Detect which cell encompasses the target text, then output its (x, y) center coordinate. 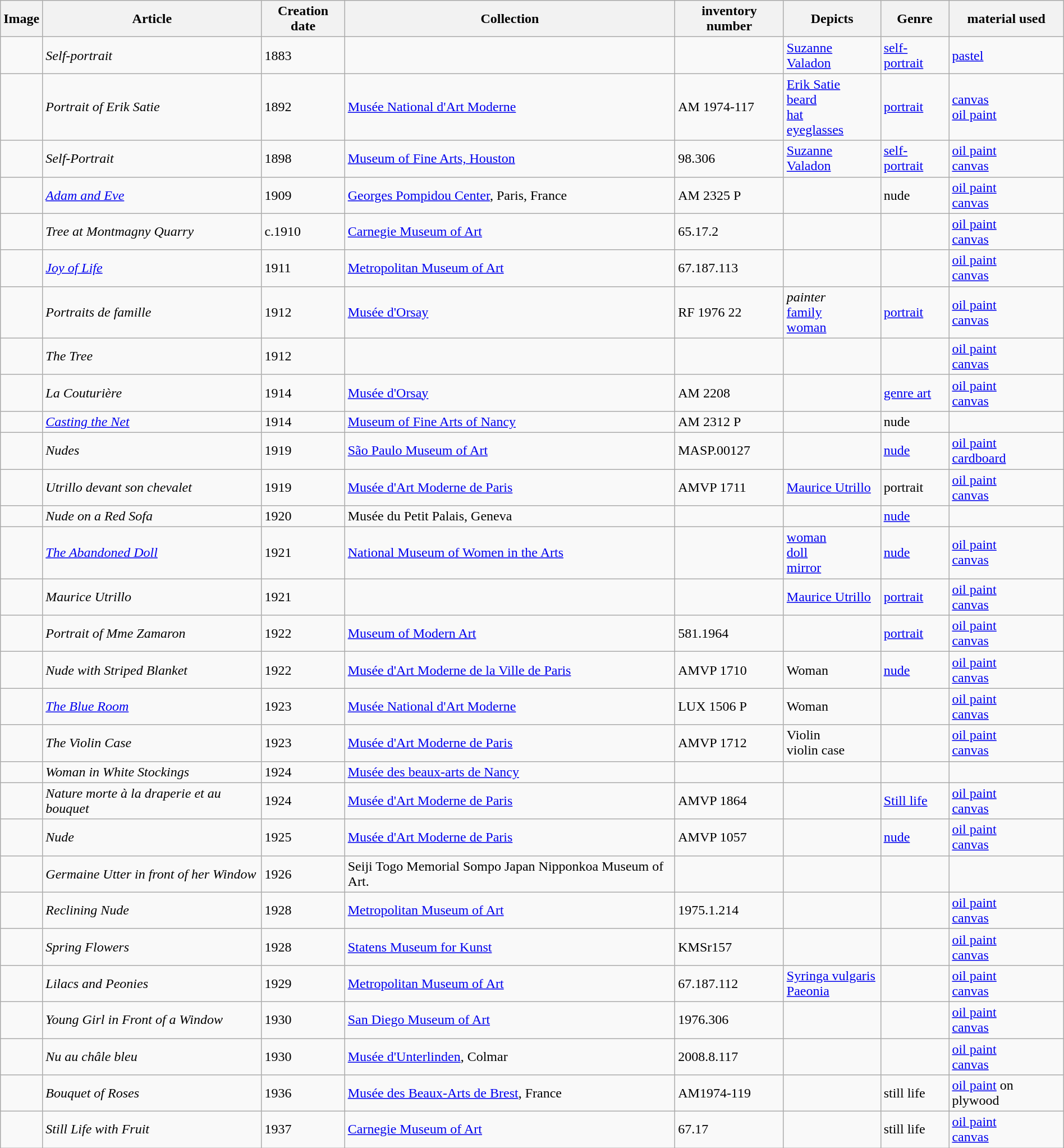
Portrait of Mme Zamaron (152, 633)
AMVP 1864 (730, 801)
67.187.112 (730, 984)
Woman in White Stockings (152, 772)
AM 1974-117 (730, 107)
oil paintcardboard (1006, 450)
Young Girl in Front of a Window (152, 1019)
The Violin Case (152, 743)
RF 1976 22 (730, 312)
AMVP 1711 (730, 487)
National Museum of Women in the Arts (510, 553)
Musée d'Unterlinden, Colmar (510, 1056)
1926 (303, 873)
Nude with Striped Blanket (152, 670)
1909 (303, 195)
Musée d'Art Moderne de la Ville de Paris (510, 670)
1883 (303, 55)
Nu au châle bleu (152, 1056)
67.187.113 (730, 268)
Tree at Montmagny Quarry (152, 231)
Nature morte à la draperie et au bouquet (152, 801)
Depicts (832, 19)
Musée des beaux-arts de Nancy (510, 772)
genre art (915, 393)
LUX 1506 P (730, 706)
1920 (303, 516)
Erik Satiebeardhateyeglasses (832, 107)
Violin violin case (832, 743)
AM 2208 (730, 393)
Adam and Eve (152, 195)
oil paint on plywood (1006, 1094)
Creation date (303, 19)
AMVP 1712 (730, 743)
581.1964 (730, 633)
inventory number (730, 19)
Museum of Fine Arts of Nancy (510, 422)
AMVP 1710 (730, 670)
1925 (303, 838)
The Abandoned Doll (152, 553)
Portrait of Erik Satie (152, 107)
Lilacs and Peonies (152, 984)
Musée du Petit Palais, Geneva (510, 516)
65.17.2 (730, 231)
Article (152, 19)
Bouquet of Roses (152, 1094)
MASP.00127 (730, 450)
The Blue Room (152, 706)
1937 (303, 1129)
2008.8.117 (730, 1056)
Spring Flowers (152, 946)
Statens Museum for Kunst (510, 946)
1976.306 (730, 1019)
womandollmirror (832, 553)
1892 (303, 107)
Collection (510, 19)
Museum of Fine Arts, Houston (510, 158)
Portraits de famille (152, 312)
1975.1.214 (730, 911)
Self-Portrait (152, 158)
Georges Pompidou Center, Paris, France (510, 195)
Utrillo devant son chevalet (152, 487)
Image (21, 19)
Reclining Nude (152, 911)
AM 2325 P (730, 195)
1911 (303, 268)
The Tree (152, 356)
1929 (303, 984)
Nude (152, 838)
c.1910 (303, 231)
AM 2312 P (730, 422)
Self-portrait (152, 55)
Germaine Utter in front of her Window (152, 873)
Genre (915, 19)
Nude on a Red Sofa (152, 516)
67.17 (730, 1129)
1898 (303, 158)
La Couturière (152, 393)
painterfamilywoman (832, 312)
canvasoil paint (1006, 107)
San Diego Museum of Art (510, 1019)
São Paulo Museum of Art (510, 450)
98.306 (730, 158)
Still Life with Fruit (152, 1129)
Seiji Togo Memorial Sompo Japan Nipponkoa Museum of Art. (510, 873)
Museum of Modern Art (510, 633)
Syringa vulgarisPaeonia (832, 984)
AM1974-119 (730, 1094)
AMVP 1057 (730, 838)
Nudes (152, 450)
Casting the Net (152, 422)
pastel (1006, 55)
Still life (915, 801)
Joy of Life (152, 268)
KMSr157 (730, 946)
material used (1006, 19)
1936 (303, 1094)
Musée des Beaux-Arts de Brest, France (510, 1094)
